Scan for the cell matching the given text and deliver its [X, Y] coordinate at center. 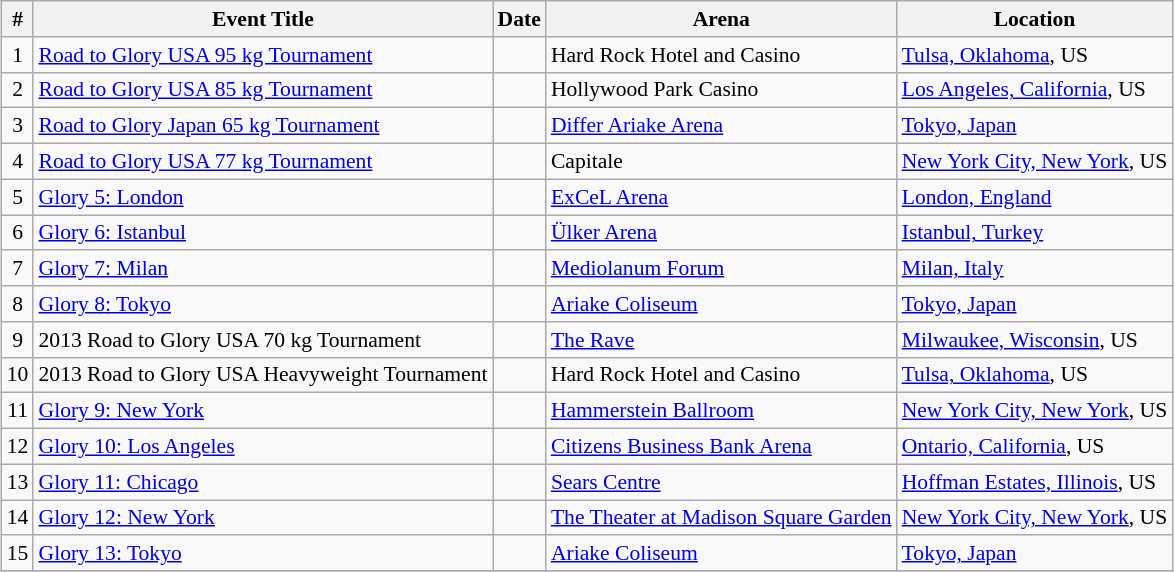
Glory 5: London [262, 197]
Arena [722, 19]
Mediolanum Forum [722, 269]
Location [1035, 19]
Glory 6: Istanbul [262, 233]
Glory 12: New York [262, 518]
9 [18, 340]
Glory 9: New York [262, 411]
Los Angeles, California, US [1035, 90]
Ontario, California, US [1035, 447]
15 [18, 554]
Date [520, 19]
Glory 7: Milan [262, 269]
Milwaukee, Wisconsin, US [1035, 340]
Istanbul, Turkey [1035, 233]
2013 Road to Glory USA Heavyweight Tournament [262, 375]
2013 Road to Glory USA 70 kg Tournament [262, 340]
Sears Centre [722, 482]
Event Title [262, 19]
2 [18, 90]
The Theater at Madison Square Garden [722, 518]
Glory 13: Tokyo [262, 554]
Ülker Arena [722, 233]
Glory 8: Tokyo [262, 304]
Glory 11: Chicago [262, 482]
Hoffman Estates, Illinois, US [1035, 482]
8 [18, 304]
Capitale [722, 162]
7 [18, 269]
Hammerstein Ballroom [722, 411]
Milan, Italy [1035, 269]
Road to Glory USA 95 kg Tournament [262, 55]
London, England [1035, 197]
Road to Glory USA 77 kg Tournament [262, 162]
The Rave [722, 340]
3 [18, 126]
4 [18, 162]
Road to Glory Japan 65 kg Tournament [262, 126]
Road to Glory USA 85 kg Tournament [262, 90]
ExCeL Arena [722, 197]
12 [18, 447]
Differ Ariake Arena [722, 126]
1 [18, 55]
Glory 10: Los Angeles [262, 447]
11 [18, 411]
13 [18, 482]
6 [18, 233]
# [18, 19]
Citizens Business Bank Arena [722, 447]
Hollywood Park Casino [722, 90]
10 [18, 375]
5 [18, 197]
14 [18, 518]
